Search for the cell housing the specified text and yield its (x, y) center coordinate. 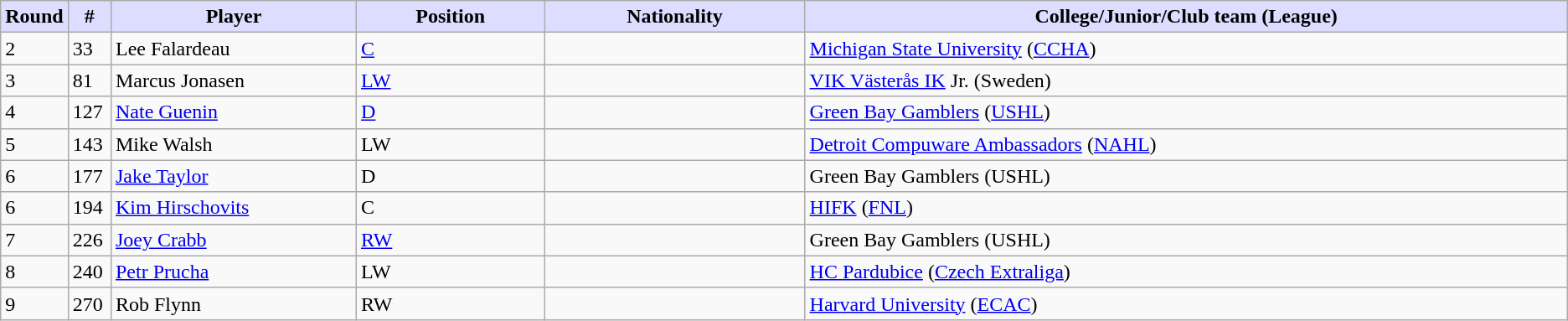
Harvard University (ECAC) (1186, 303)
Jake Taylor (233, 176)
Kim Hirschovits (233, 208)
8 (34, 272)
Nate Guenin (233, 112)
VIK Västerås IK Jr. (Sweden) (1186, 80)
226 (89, 240)
33 (89, 49)
9 (34, 303)
Round (34, 17)
HC Pardubice (Czech Extraliga) (1186, 272)
Rob Flynn (233, 303)
7 (34, 240)
Nationality (675, 17)
Position (450, 17)
127 (89, 112)
194 (89, 208)
Detroit Compuware Ambassadors (NAHL) (1186, 144)
240 (89, 272)
Lee Falardeau (233, 49)
2 (34, 49)
Michigan State University (CCHA) (1186, 49)
Marcus Jonasen (233, 80)
5 (34, 144)
Mike Walsh (233, 144)
College/Junior/Club team (League) (1186, 17)
177 (89, 176)
3 (34, 80)
81 (89, 80)
HIFK (FNL) (1186, 208)
4 (34, 112)
Joey Crabb (233, 240)
270 (89, 303)
Player (233, 17)
# (89, 17)
Petr Prucha (233, 272)
143 (89, 144)
